Detect which cell encompasses the target text, then output its [x, y] center coordinate. 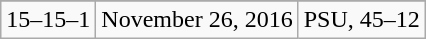
PSU, 45–12 [362, 20]
15–15–1 [48, 20]
November 26, 2016 [197, 20]
